Extract the [x, y] coordinate from the center of the cell holding the provided text.  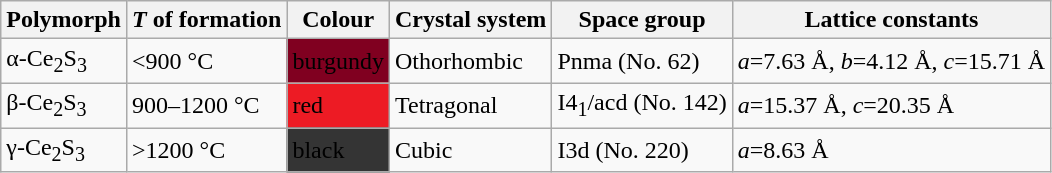
Polymorph [64, 20]
Space group [642, 20]
γ-Ce2S3 [64, 150]
a=8.63 Å [891, 150]
I41/acd (No. 142) [642, 105]
black [338, 150]
Tetragonal [471, 105]
α-Ce2S3 [64, 61]
I3d (No. 220) [642, 150]
Cubic [471, 150]
Crystal system [471, 20]
>1200 °C [206, 150]
red [338, 105]
Colour [338, 20]
Lattice constants [891, 20]
burgundy [338, 61]
β-Ce2S3 [64, 105]
900–1200 °C [206, 105]
a=7.63 Å, b=4.12 Å, c=15.71 Å [891, 61]
Pnma (No. 62) [642, 61]
T of formation [206, 20]
a=15.37 Å, c=20.35 Å [891, 105]
Othorhombic [471, 61]
<900 °C [206, 61]
